Output the [X, Y] coordinate of the center of the cell containing the given text.  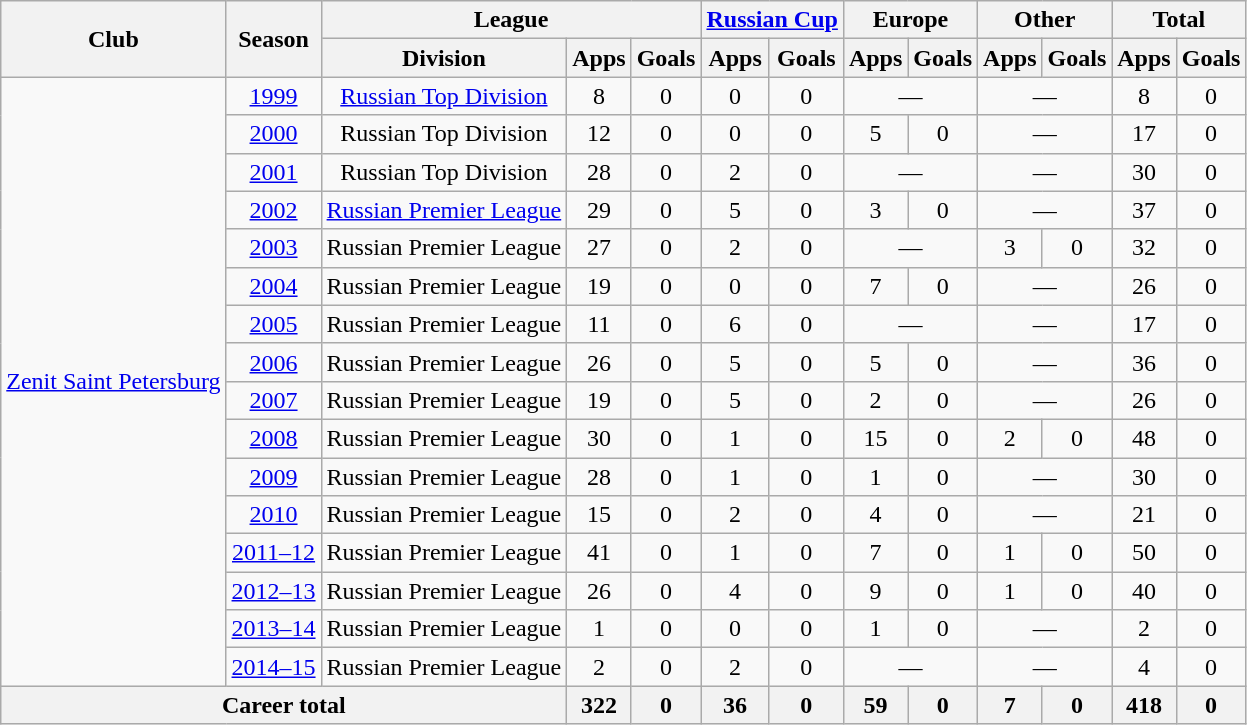
11 [599, 324]
48 [1144, 438]
2002 [274, 210]
322 [599, 705]
Season [274, 39]
50 [1144, 553]
6 [735, 324]
2012–13 [274, 591]
League [511, 20]
37 [1144, 210]
Russian Cup [772, 20]
Career total [284, 705]
2005 [274, 324]
1999 [274, 96]
Total [1179, 20]
2013–14 [274, 629]
2003 [274, 248]
2004 [274, 286]
41 [599, 553]
2001 [274, 172]
2010 [274, 515]
21 [1144, 515]
59 [875, 705]
12 [599, 134]
27 [599, 248]
2000 [274, 134]
Club [114, 39]
2007 [274, 400]
2006 [274, 362]
Europe [910, 20]
Zenit Saint Petersburg [114, 382]
2009 [274, 477]
418 [1144, 705]
Division [444, 58]
2011–12 [274, 553]
32 [1144, 248]
2008 [274, 438]
2014–15 [274, 667]
9 [875, 591]
Other [1045, 20]
40 [1144, 591]
29 [599, 210]
